From the cell containing the given text, extract its center point as (X, Y) coordinate. 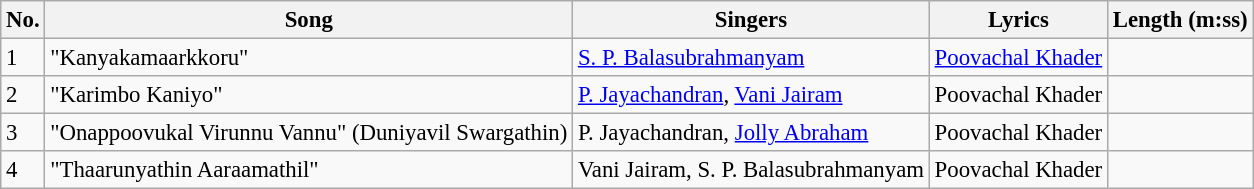
No. (23, 20)
4 (23, 170)
S. P. Balasubrahmanyam (752, 58)
3 (23, 133)
1 (23, 58)
P. Jayachandran, Vani Jairam (752, 95)
Singers (752, 20)
"Karimbo Kaniyo" (309, 95)
Vani Jairam, S. P. Balasubrahmanyam (752, 170)
2 (23, 95)
"Onappoovukal Virunnu Vannu" (Duniyavil Swargathin) (309, 133)
Song (309, 20)
P. Jayachandran, Jolly Abraham (752, 133)
Lyrics (1018, 20)
Length (m:ss) (1180, 20)
"Kanyakamaarkkoru" (309, 58)
"Thaarunyathin Aaraamathil" (309, 170)
